Return the [X, Y] coordinate for the center point of the cell that contains the specified text.  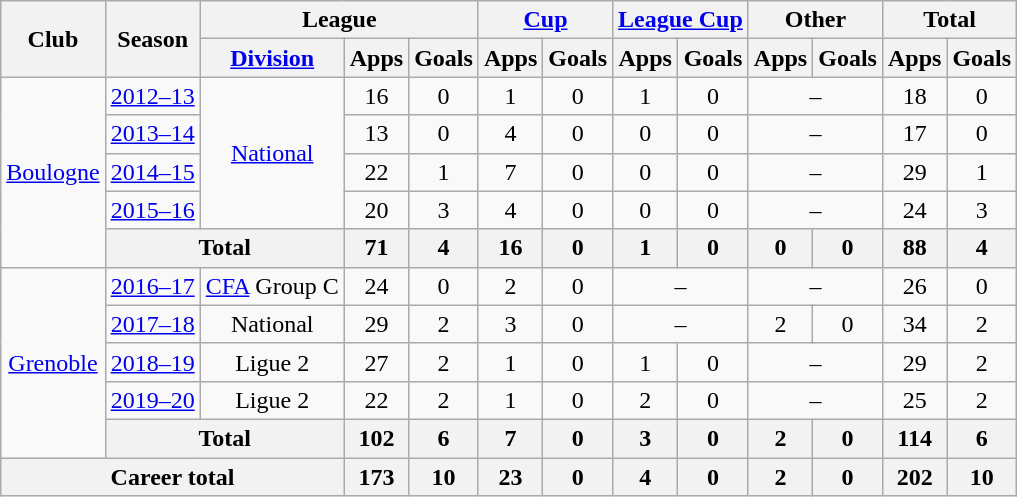
102 [376, 438]
Career total [172, 477]
2013–14 [152, 134]
League [339, 20]
25 [914, 400]
18 [914, 96]
Club [53, 39]
173 [376, 477]
Season [152, 39]
88 [914, 248]
2016–17 [152, 286]
Other [815, 20]
Division [272, 58]
27 [376, 362]
26 [914, 286]
CFA Group C [272, 286]
20 [376, 210]
17 [914, 134]
Grenoble [53, 362]
202 [914, 477]
2012–13 [152, 96]
23 [510, 477]
2014–15 [152, 172]
Boulogne [53, 172]
League Cup [681, 20]
2017–18 [152, 324]
34 [914, 324]
2019–20 [152, 400]
114 [914, 438]
2015–16 [152, 210]
71 [376, 248]
Cup [545, 20]
13 [376, 134]
2018–19 [152, 362]
